Scan for the cell matching the given text and deliver its [x, y] coordinate at center. 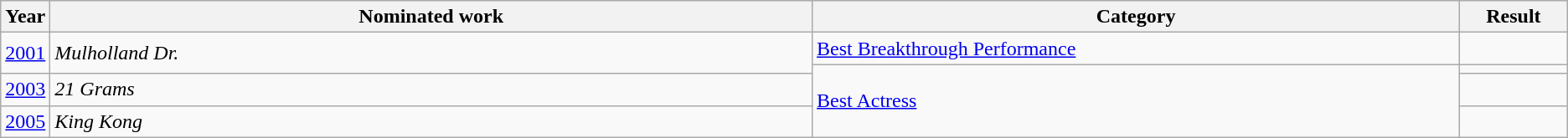
Best Breakthrough Performance [1136, 49]
21 Grams [431, 89]
Nominated work [431, 17]
2005 [25, 121]
Year [25, 17]
Category [1136, 17]
2003 [25, 89]
Mulholland Dr. [431, 54]
Best Actress [1136, 100]
Result [1514, 17]
2001 [25, 54]
King Kong [431, 121]
